Return the (X, Y) coordinate for the center point of the cell that contains the specified text.  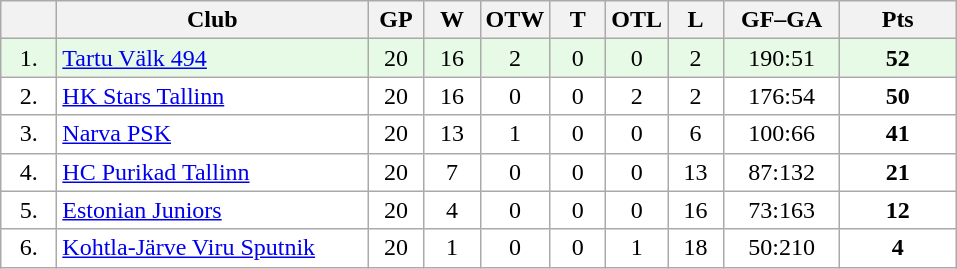
6 (696, 134)
21 (898, 172)
50 (898, 96)
5. (29, 210)
L (696, 20)
6. (29, 248)
176:54 (782, 96)
1. (29, 58)
73:163 (782, 210)
Narva PSK (212, 134)
3. (29, 134)
GP (396, 20)
4. (29, 172)
52 (898, 58)
100:66 (782, 134)
Kohtla-Järve Viru Sputnik (212, 248)
OTL (637, 20)
Tartu Välk 494 (212, 58)
Estonian Juniors (212, 210)
Pts (898, 20)
HC Purikad Tallinn (212, 172)
HK Stars Tallinn (212, 96)
OTW (515, 20)
18 (696, 248)
GF–GA (782, 20)
7 (452, 172)
2. (29, 96)
12 (898, 210)
41 (898, 134)
W (452, 20)
T (578, 20)
50:210 (782, 248)
87:132 (782, 172)
190:51 (782, 58)
Club (212, 20)
